For the text-containing cell, return its midpoint in [X, Y] coordinate format. 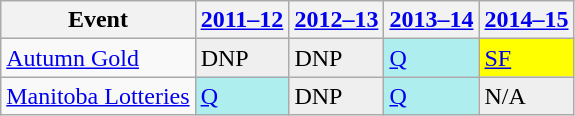
N/A [526, 96]
2013–14 [432, 20]
2011–12 [242, 20]
2012–13 [336, 20]
2014–15 [526, 20]
Autumn Gold [98, 58]
Event [98, 20]
SF [526, 58]
Manitoba Lotteries [98, 96]
